Find where the given text appears and provide that cell's center as [X, Y] coordinate. 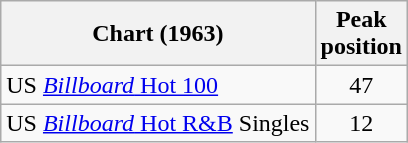
Peakposition [361, 34]
US Billboard Hot 100 [158, 85]
12 [361, 123]
47 [361, 85]
US Billboard Hot R&B Singles [158, 123]
Chart (1963) [158, 34]
